From the cell containing the given text, extract its center point as (x, y) coordinate. 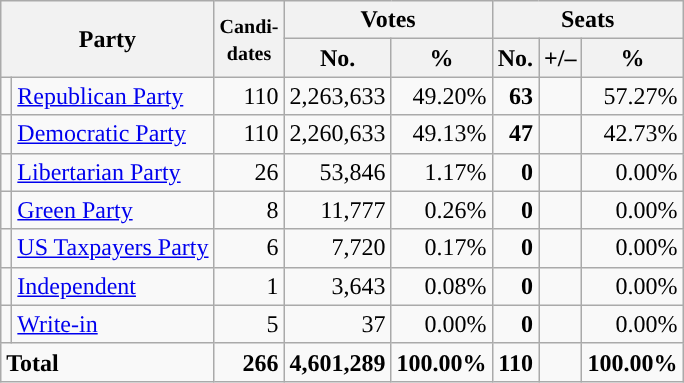
5 (249, 324)
Republican Party (113, 96)
Seats (588, 20)
US Taxpayers Party (113, 248)
1 (249, 286)
47 (515, 134)
49.13% (442, 134)
Candi-dates (249, 39)
0.26% (442, 210)
Democratic Party (113, 134)
Green Party (113, 210)
Write-in (113, 324)
42.73% (632, 134)
57.27% (632, 96)
26 (249, 172)
Libertarian Party (113, 172)
4,601,289 (338, 362)
Party (108, 39)
7,720 (338, 248)
266 (249, 362)
Independent (113, 286)
1.17% (442, 172)
53,846 (338, 172)
2,260,633 (338, 134)
49.20% (442, 96)
Votes (388, 20)
3,643 (338, 286)
2,263,633 (338, 96)
37 (338, 324)
0.08% (442, 286)
8 (249, 210)
11,777 (338, 210)
0.17% (442, 248)
+/– (560, 58)
6 (249, 248)
63 (515, 96)
Total (108, 362)
